Return the [X, Y] coordinate for the center point of the cell that contains the specified text.  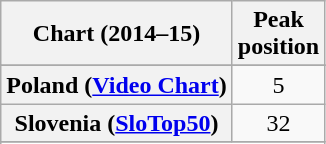
32 [278, 123]
Slovenia (SloTop50) [117, 123]
Peakposition [278, 34]
Poland (Video Chart) [117, 85]
Chart (2014–15) [117, 34]
5 [278, 85]
